Scan for the cell matching the given text and deliver its (X, Y) coordinate at center. 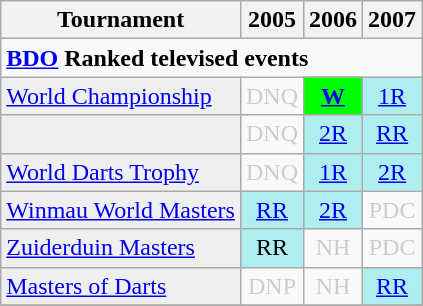
Masters of Darts (121, 286)
2006 (334, 20)
DNP (272, 286)
Winmau World Masters (121, 210)
2005 (272, 20)
Zuiderduin Masters (121, 248)
W (334, 96)
Tournament (121, 20)
World Championship (121, 96)
World Darts Trophy (121, 172)
BDO Ranked televised events (212, 58)
2007 (392, 20)
